Provide the [X, Y] coordinate of the cell's center where the given text is located.  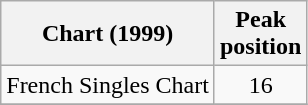
Peakposition [260, 34]
16 [260, 85]
Chart (1999) [108, 34]
French Singles Chart [108, 85]
